Provide the [X, Y] coordinate of the cell's center where the given text is located.  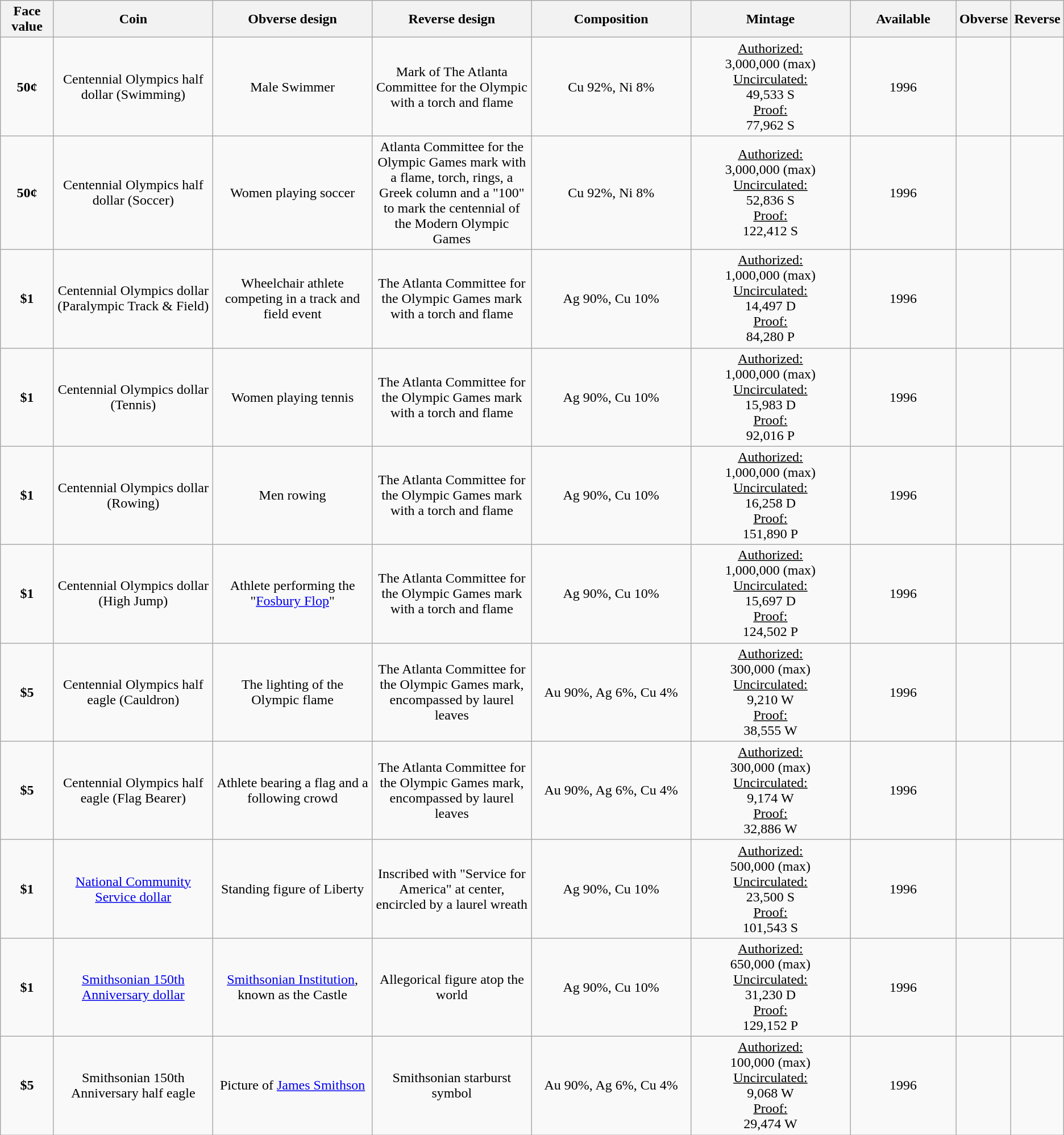
Centennial Olympics half dollar (Soccer) [133, 193]
Athlete performing the "Fosbury Flop" [292, 593]
National Community Service dollar [133, 889]
Women playing soccer [292, 193]
Authorized:1,000,000 (max)Uncirculated:15,697 DProof:124,502 P [770, 593]
Standing figure of Liberty [292, 889]
Centennial Olympics dollar (Tennis) [133, 397]
Authorized:650,000 (max)Uncirculated:31,230 DProof:129,152 P [770, 987]
Picture of James Smithson [292, 1086]
Wheelchair athlete competing in a track and field event [292, 299]
Face value [27, 19]
Centennial Olympics half eagle (Cauldron) [133, 692]
Women playing tennis [292, 397]
Men rowing [292, 496]
Authorized:1,000,000 (max)Uncirculated:16,258 DProof:151,890 P [770, 496]
Obverse [984, 19]
The lighting of the Olympic flame [292, 692]
Male Swimmer [292, 86]
Inscribed with "Service for America" at center, encircled by a laurel wreath [452, 889]
Smithsonian 150th Anniversary half eagle [133, 1086]
Obverse design [292, 19]
Smithsonian Institution, known as the Castle [292, 987]
Mintage [770, 19]
Authorized:1,000,000 (max)Uncirculated:15,983 DProof:92,016 P [770, 397]
Authorized:1,000,000 (max)Uncirculated:14,497 DProof:84,280 P [770, 299]
Athlete bearing a flag and a following crowd [292, 790]
Reverse design [452, 19]
Authorized:300,000 (max)Uncirculated:9,210 WProof:38,555 W [770, 692]
Centennial Olympics half dollar (Swimming) [133, 86]
Reverse [1037, 19]
Authorized:100,000 (max)Uncirculated:9,068 WProof:29,474 W [770, 1086]
Smithsonian 150th Anniversary dollar [133, 987]
Available [904, 19]
Authorized:300,000 (max)Uncirculated:9,174 WProof:32,886 W [770, 790]
Authorized:3,000,000 (max)Uncirculated:49,533 SProof:77,962 S [770, 86]
Authorized:3,000,000 (max)Uncirculated:52,836 SProof:122,412 S [770, 193]
Allegorical figure atop the world [452, 987]
Authorized:500,000 (max)Uncirculated:23,500 SProof:101,543 S [770, 889]
Smithsonian starburst symbol [452, 1086]
Composition [611, 19]
Centennial Olympics dollar (Paralympic Track & Field) [133, 299]
Mark of The Atlanta Committee for the Olympic with a torch and flame [452, 86]
Centennial Olympics dollar (High Jump) [133, 593]
Centennial Olympics half eagle (Flag Bearer) [133, 790]
Centennial Olympics dollar (Rowing) [133, 496]
Coin [133, 19]
